Locate the cell with the specified text and output its [X, Y] center coordinate. 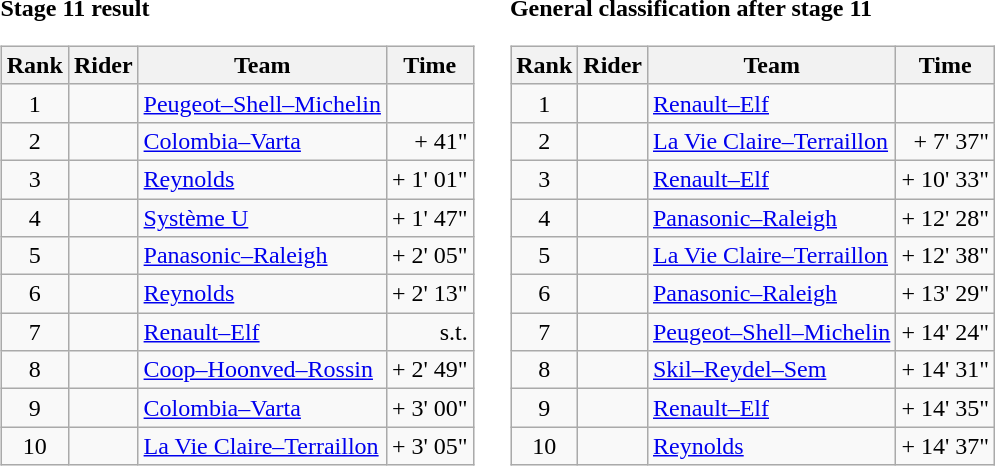
+ 14' 37" [946, 446]
+ 10' 33" [946, 179]
+ 12' 28" [946, 217]
+ 2' 49" [430, 370]
+ 2' 05" [430, 256]
+ 1' 01" [430, 179]
+ 14' 35" [946, 408]
s.t. [430, 332]
+ 14' 31" [946, 370]
+ 7' 37" [946, 141]
Système U [262, 217]
+ 3' 00" [430, 408]
+ 3' 05" [430, 446]
Skil–Reydel–Sem [771, 370]
+ 14' 24" [946, 332]
+ 13' 29" [946, 294]
+ 2' 13" [430, 294]
Coop–Hoonved–Rossin [262, 370]
+ 41" [430, 141]
+ 12' 38" [946, 256]
+ 1' 47" [430, 217]
